For the text-containing cell, return its midpoint in [X, Y] coordinate format. 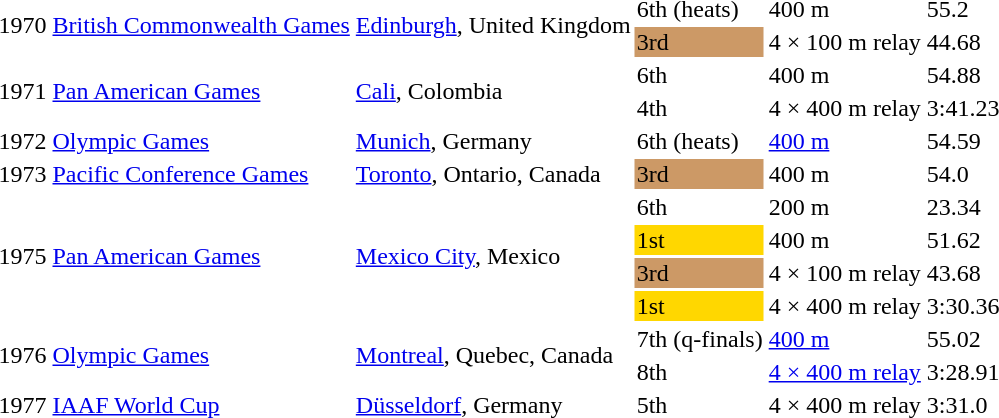
Montreal, Quebec, Canada [493, 356]
7th (q-finals) [700, 339]
Cali, Colombia [493, 92]
8th [700, 372]
4th [700, 108]
6th (heats) [700, 141]
Pacific Conference Games [201, 174]
Munich, Germany [493, 141]
200 m [844, 207]
Toronto, Ontario, Canada [493, 174]
Mexico City, Mexico [493, 256]
